Provide the [X, Y] coordinate of the cell's center where the given text is located.  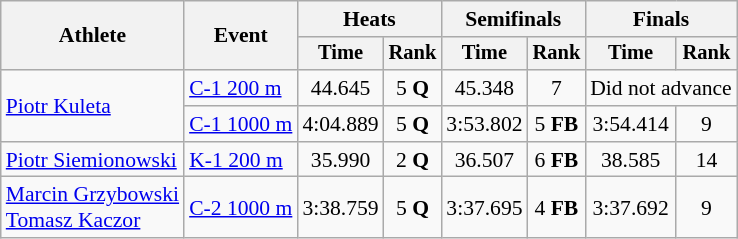
Finals [661, 19]
Did not advance [661, 88]
2 Q [413, 160]
5 FB [557, 124]
3:38.759 [340, 208]
35.990 [340, 160]
4:04.889 [340, 124]
Marcin GrzybowskiTomasz Kaczor [92, 208]
36.507 [484, 160]
Semifinals [513, 19]
Athlete [92, 36]
3:53.802 [484, 124]
C-1 200 m [240, 88]
44.645 [340, 88]
Heats [369, 19]
4 FB [557, 208]
6 FB [557, 160]
Piotr Siemionowski [92, 160]
Event [240, 36]
3:37.692 [630, 208]
Piotr Kuleta [92, 106]
C-1 1000 m [240, 124]
K-1 200 m [240, 160]
14 [706, 160]
38.585 [630, 160]
45.348 [484, 88]
7 [557, 88]
C-2 1000 m [240, 208]
3:37.695 [484, 208]
3:54.414 [630, 124]
